From the cell containing the given text, extract its center point as (x, y) coordinate. 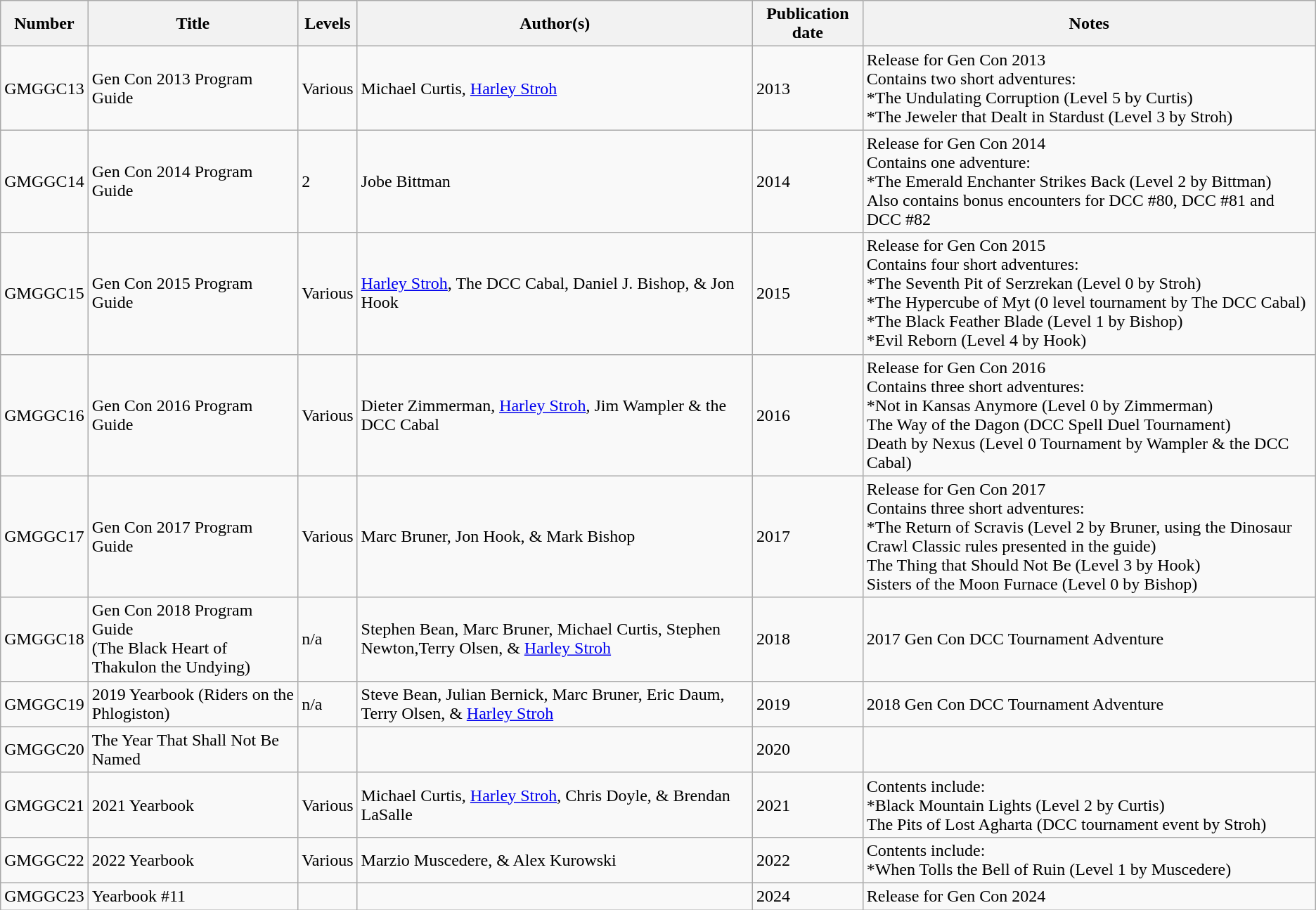
The Year That Shall Not Be Named (193, 749)
2015 (808, 294)
Publication date (808, 24)
Yearbook #11 (193, 896)
Author(s) (555, 24)
Notes (1089, 24)
GMGGC19 (44, 704)
2019 (808, 704)
Contents include: *Black Mountain Lights (Level 2 by Curtis)The Pits of Lost Agharta (DCC tournament event by Stroh) (1089, 805)
GMGGC20 (44, 749)
Dieter Zimmerman, Harley Stroh, Jim Wampler & the DCC Cabal (555, 415)
Gen Con 2015 Program Guide (193, 294)
2021 (808, 805)
2 (328, 181)
Gen Con 2017 Program Guide (193, 537)
Number (44, 24)
GMGGC21 (44, 805)
Gen Con 2014 Program Guide (193, 181)
GMGGC14 (44, 181)
Gen Con 2018 Program Guide(The Black Heart of Thakulon the Undying) (193, 639)
GMGGC23 (44, 896)
2022 (808, 860)
GMGGC13 (44, 89)
GMGGC16 (44, 415)
2022 Yearbook (193, 860)
Jobe Bittman (555, 181)
GMGGC22 (44, 860)
Steve Bean, Julian Bernick, Marc Bruner, Eric Daum, Terry Olsen, & Harley Stroh (555, 704)
Marzio Muscedere, & Alex Kurowski (555, 860)
Title (193, 24)
2024 (808, 896)
2020 (808, 749)
Michael Curtis, Harley Stroh, Chris Doyle, & Brendan LaSalle (555, 805)
GMGGC17 (44, 537)
2017 Gen Con DCC Tournament Adventure (1089, 639)
2013 (808, 89)
2018 Gen Con DCC Tournament Adventure (1089, 704)
Contents include: *When Tolls the Bell of Ruin (Level 1 by Muscedere) (1089, 860)
2014 (808, 181)
2016 (808, 415)
2018 (808, 639)
Marc Bruner, Jon Hook, & Mark Bishop (555, 537)
GMGGC18 (44, 639)
Stephen Bean, Marc Bruner, Michael Curtis, Stephen Newton,Terry Olsen, & Harley Stroh (555, 639)
Gen Con 2013 Program Guide (193, 89)
Michael Curtis, Harley Stroh (555, 89)
2021 Yearbook (193, 805)
Release for Gen Con 2024 (1089, 896)
Gen Con 2016 Program Guide (193, 415)
2017 (808, 537)
Harley Stroh, The DCC Cabal, Daniel J. Bishop, & Jon Hook (555, 294)
Levels (328, 24)
2019 Yearbook (Riders on the Phlogiston) (193, 704)
GMGGC15 (44, 294)
